Capture the cell that displays the provided text and extract its (x, y) central coordinate. 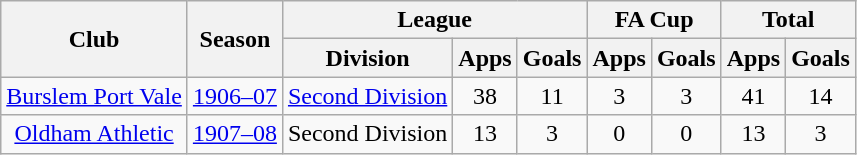
41 (753, 96)
Season (234, 39)
1907–08 (234, 134)
Burslem Port Vale (94, 96)
League (434, 20)
Club (94, 39)
14 (821, 96)
38 (485, 96)
11 (552, 96)
1906–07 (234, 96)
FA Cup (654, 20)
Division (367, 58)
Total (788, 20)
Oldham Athletic (94, 134)
